Return the [X, Y] coordinate for the center point of the cell that contains the specified text.  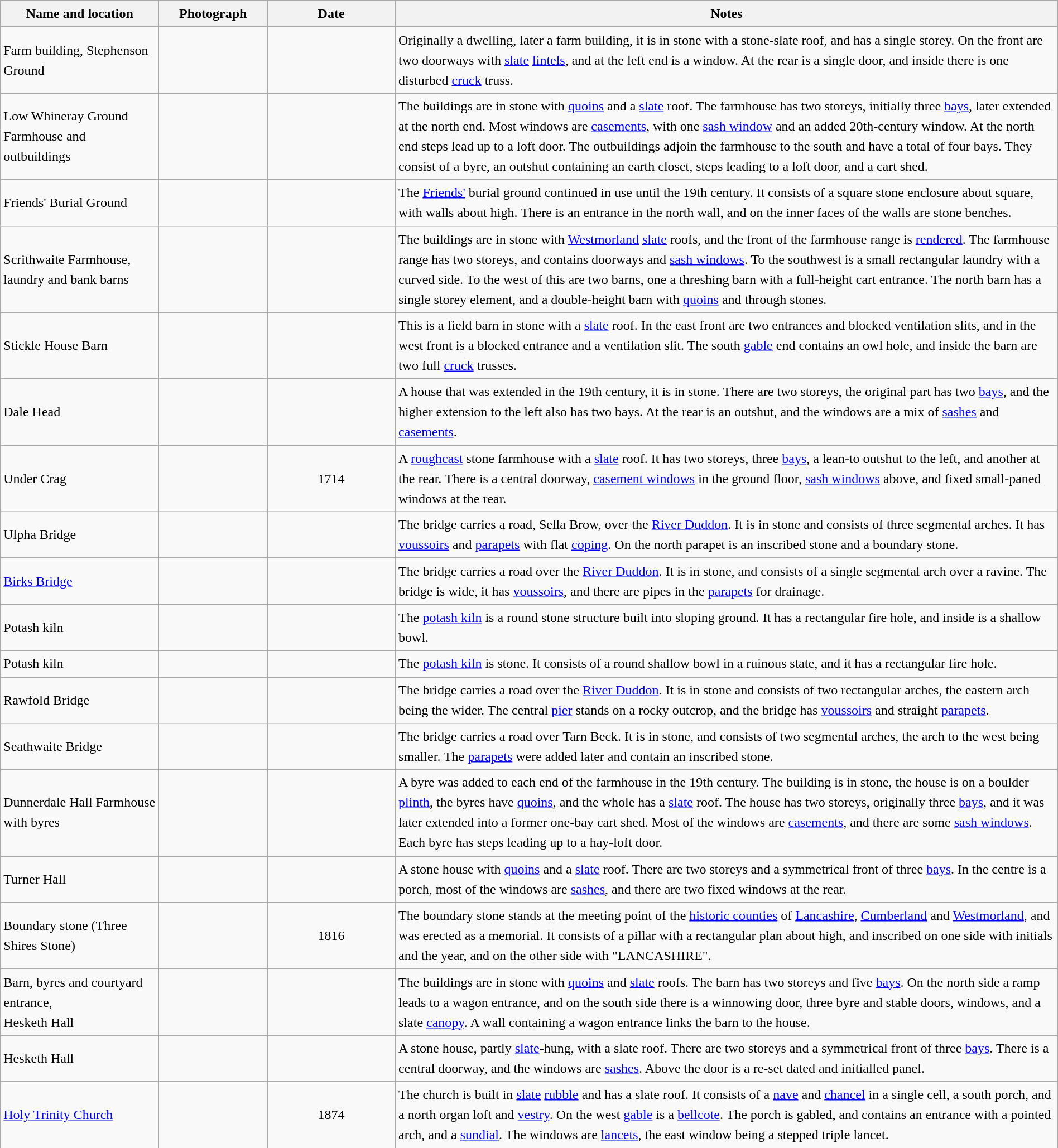
The potash kiln is a round stone structure built into sloping ground. It has a rectangular fire hole, and inside is a shallow bowl. [727, 627]
Dale Head [80, 412]
Dunnerdale Hall Farmhouse with byres [80, 813]
Low Whineray Ground Farmhouse and outbuildings [80, 136]
Photograph [213, 13]
Farm building, Stephenson Ground [80, 60]
Rawfold Bridge [80, 701]
1816 [331, 936]
Boundary stone (Three Shires Stone) [80, 936]
Friends' Burial Ground [80, 203]
Barn, byres and courtyard entrance,Hesketh Hall [80, 1002]
1874 [331, 1115]
Seathwaite Bridge [80, 746]
Scrithwaite Farmhouse, laundry and bank barns [80, 269]
Holy Trinity Church [80, 1115]
Notes [727, 13]
Birks Bridge [80, 581]
Turner Hall [80, 879]
The potash kiln is stone. It consists of a round shallow bowl in a ruinous state, and it has a rectangular fire hole. [727, 664]
Date [331, 13]
Name and location [80, 13]
1714 [331, 479]
Hesketh Hall [80, 1059]
Ulpha Bridge [80, 534]
Under Crag [80, 479]
Stickle House Barn [80, 346]
